Identify which cell holds the provided text, then report its (x, y) central coordinate. 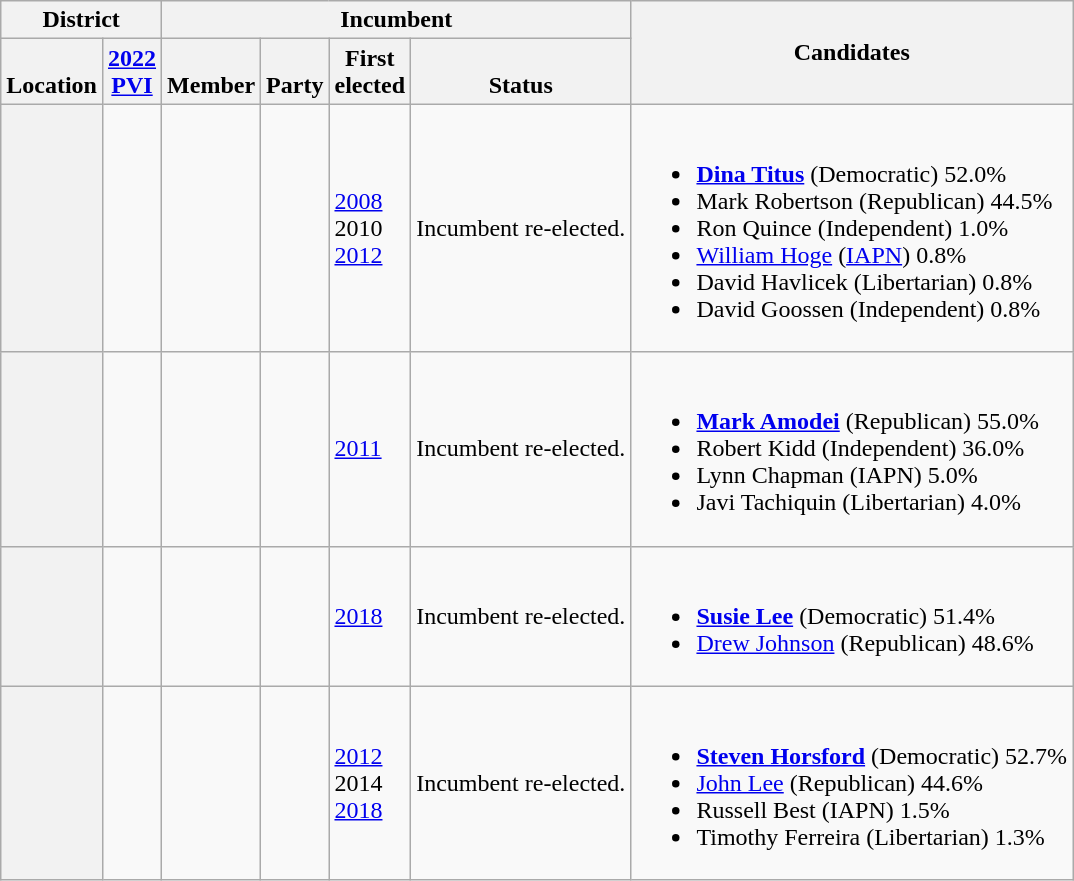
Status (521, 72)
Mark Amodei (Republican) 55.0%Robert Kidd (Independent) 36.0%Lynn Chapman (IAPN) 5.0%Javi Tachiquin (Libertarian) 4.0% (852, 449)
20122014 2018 (370, 783)
2018 (370, 616)
Candidates (852, 52)
Firstelected (370, 72)
Susie Lee (Democratic) 51.4%Drew Johnson (Republican) 48.6% (852, 616)
Steven Horsford (Democratic) 52.7%John Lee (Republican) 44.6%Russell Best (IAPN) 1.5%Timothy Ferreira (Libertarian) 1.3% (852, 783)
20082010 2012 (370, 228)
District (82, 20)
Incumbent (396, 20)
Party (295, 72)
Member (212, 72)
2011 (370, 449)
Location (52, 72)
2022PVI (132, 72)
